From the cell containing the given text, extract its center point as (X, Y) coordinate. 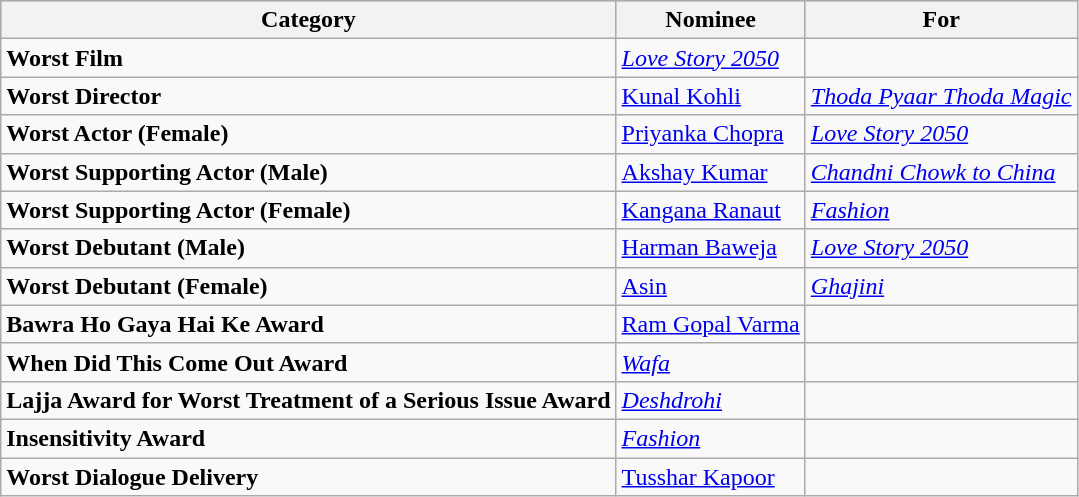
Worst Actor (Female) (308, 134)
Tusshar Kapoor (710, 477)
Kangana Ranaut (710, 210)
Akshay Kumar (710, 172)
Chandni Chowk to China (941, 172)
Worst Dialogue Delivery (308, 477)
Worst Debutant (Female) (308, 286)
Deshdrohi (710, 400)
Worst Film (308, 58)
For (941, 20)
Thoda Pyaar Thoda Magic (941, 96)
Kunal Kohli (710, 96)
Nominee (710, 20)
Wafa (710, 362)
Worst Director (308, 96)
Category (308, 20)
Ghajini (941, 286)
Ram Gopal Varma (710, 324)
Worst Debutant (Male) (308, 248)
Lajja Award for Worst Treatment of a Serious Issue Award (308, 400)
Worst Supporting Actor (Female) (308, 210)
Harman Baweja (710, 248)
Priyanka Chopra (710, 134)
When Did This Come Out Award (308, 362)
Insensitivity Award (308, 438)
Worst Supporting Actor (Male) (308, 172)
Asin (710, 286)
Bawra Ho Gaya Hai Ke Award (308, 324)
